Scan for the cell matching the given text and deliver its (x, y) coordinate at center. 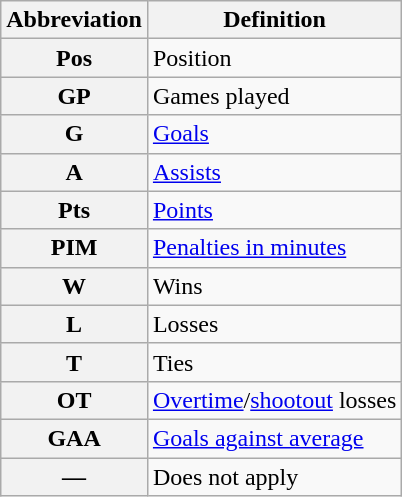
GP (74, 96)
Games played (274, 96)
A (74, 172)
Ties (274, 362)
Goals (274, 134)
Overtime/shootout losses (274, 400)
— (74, 477)
Pts (74, 210)
Pos (74, 58)
W (74, 286)
PIM (74, 248)
Assists (274, 172)
Losses (274, 324)
Goals against average (274, 438)
GAA (74, 438)
Definition (274, 20)
G (74, 134)
Wins (274, 286)
T (74, 362)
OT (74, 400)
L (74, 324)
Abbreviation (74, 20)
Position (274, 58)
Penalties in minutes (274, 248)
Does not apply (274, 477)
Points (274, 210)
